Identify which cell holds the provided text, then report its [x, y] central coordinate. 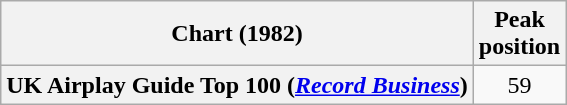
59 [519, 85]
UK Airplay Guide Top 100 (Record Business) [237, 85]
Chart (1982) [237, 34]
Peakposition [519, 34]
